Find where the given text appears and provide that cell's center as [x, y] coordinate. 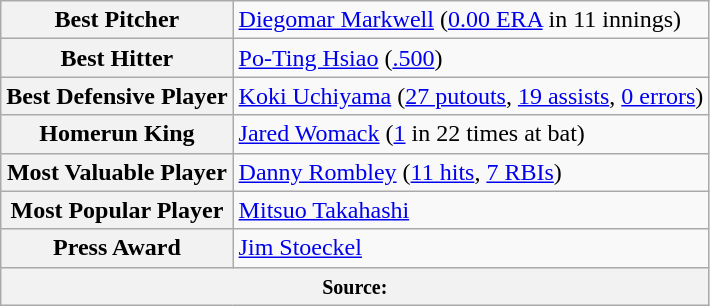
Best Pitcher [117, 20]
Jared Womack (1 in 22 times at bat) [471, 134]
Source: [355, 286]
Jim Stoeckel [471, 248]
Po-Ting Hsiao (.500) [471, 58]
Diegomar Markwell (0.00 ERA in 11 innings) [471, 20]
Press Award [117, 248]
Best Hitter [117, 58]
Best Defensive Player [117, 96]
Koki Uchiyama (27 putouts, 19 assists, 0 errors) [471, 96]
Mitsuo Takahashi [471, 210]
Danny Rombley (11 hits, 7 RBIs) [471, 172]
Homerun King [117, 134]
Most Popular Player [117, 210]
Most Valuable Player [117, 172]
